Identify which cell holds the provided text, then report its (x, y) central coordinate. 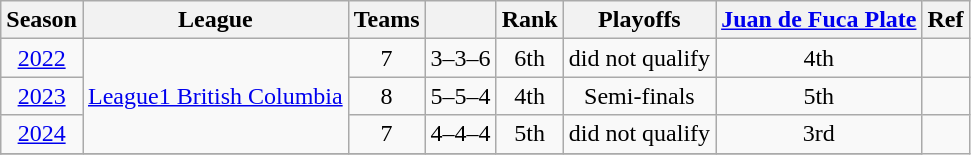
Juan de Fuca Plate (819, 20)
Teams (386, 20)
Playoffs (639, 20)
3rd (819, 134)
League1 British Columbia (215, 96)
6th (530, 58)
5–5–4 (460, 96)
Rank (530, 20)
2022 (42, 58)
Ref (946, 20)
3–3–6 (460, 58)
Season (42, 20)
8 (386, 96)
2024 (42, 134)
League (215, 20)
2023 (42, 96)
4–4–4 (460, 134)
Semi-finals (639, 96)
